Capture the cell that displays the provided text and extract its [X, Y] central coordinate. 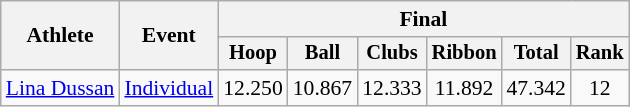
Rank [600, 54]
Athlete [60, 36]
Ribbon [464, 54]
11.892 [464, 88]
Total [536, 54]
10.867 [322, 88]
Individual [168, 88]
47.342 [536, 88]
Ball [322, 54]
12 [600, 88]
12.333 [392, 88]
Lina Dussan [60, 88]
Clubs [392, 54]
Final [423, 19]
Hoop [252, 54]
Event [168, 36]
12.250 [252, 88]
